From the cell containing the given text, extract its center point as [X, Y] coordinate. 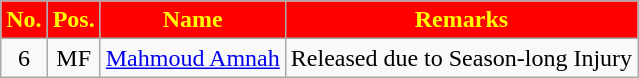
MF [74, 58]
Pos. [74, 20]
6 [24, 58]
Released due to Season-long Injury [461, 58]
Name [192, 20]
Mahmoud Amnah [192, 58]
No. [24, 20]
Remarks [461, 20]
